Pinpoint the cell where the given text exists, returning its [x, y] midpoint coordinate. 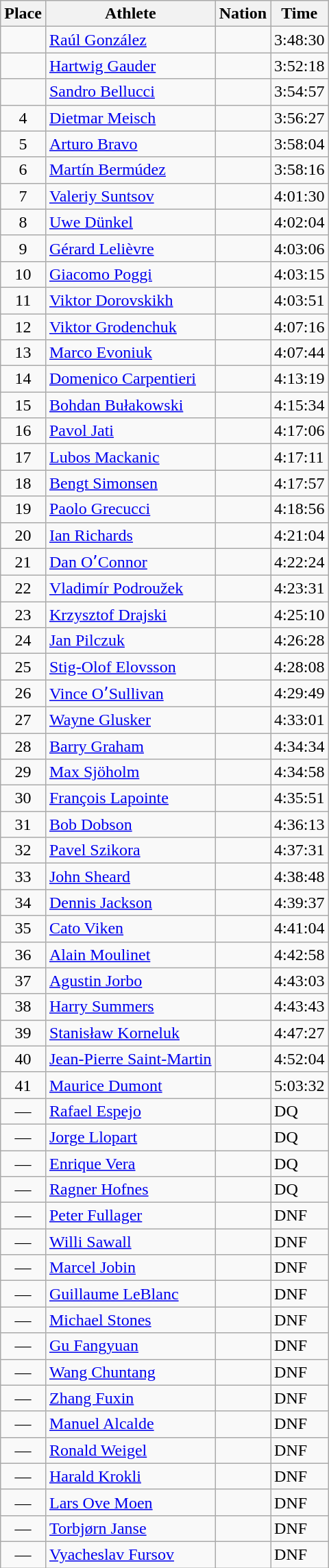
4:29:49 [300, 694]
28 [23, 746]
20 [23, 535]
Agustin Jorbo [130, 981]
37 [23, 981]
15 [23, 405]
Pavel Szikora [130, 850]
29 [23, 772]
Vyacheslav Fursov [130, 1554]
Giacomo Poggi [130, 274]
Viktor Dorovskikh [130, 300]
16 [23, 431]
4:34:58 [300, 772]
23 [23, 615]
27 [23, 720]
Lubos Mackanic [130, 457]
21 [23, 562]
Jorge Llopart [130, 1137]
6 [23, 170]
4:35:51 [300, 798]
Ronald Weigel [130, 1450]
25 [23, 667]
33 [23, 877]
5 [23, 144]
13 [23, 353]
3:58:16 [300, 170]
5:03:32 [300, 1085]
22 [23, 589]
Martín Bermúdez [130, 170]
Maurice Dumont [130, 1085]
7 [23, 196]
4:37:31 [300, 850]
Jean-Pierre Saint-Martin [130, 1059]
Peter Fullager [130, 1216]
4:47:27 [300, 1033]
39 [23, 1033]
Rafael Espejo [130, 1111]
Ragner Hofnes [130, 1190]
Raúl González [130, 40]
4:33:01 [300, 720]
26 [23, 694]
4:43:43 [300, 1007]
12 [23, 327]
Hartwig Gauder [130, 66]
John Sheard [130, 877]
Valeriy Suntsov [130, 196]
Jan Pilczuk [130, 641]
30 [23, 798]
3:58:04 [300, 144]
Stig-Olof Elovsson [130, 667]
Bohdan Bułakowski [130, 405]
4:03:06 [300, 248]
Zhang Fuxin [130, 1398]
Wayne Glusker [130, 720]
Sandro Bellucci [130, 92]
4:25:10 [300, 615]
Dan OʼConnor [130, 562]
Manuel Alcalde [130, 1424]
Arturo Bravo [130, 144]
4:03:15 [300, 274]
11 [23, 300]
4:07:44 [300, 353]
Vince OʼSullivan [130, 694]
Dietmar Meisch [130, 118]
Torbjørn Janse [130, 1528]
14 [23, 379]
36 [23, 955]
4:38:48 [300, 877]
Max Sjöholm [130, 772]
4:02:04 [300, 222]
4:21:04 [300, 535]
Harry Summers [130, 1007]
Gérard Lelièvre [130, 248]
Alain Moulinet [130, 955]
9 [23, 248]
Wang Chuntang [130, 1372]
Viktor Grodenchuk [130, 327]
34 [23, 903]
18 [23, 483]
4:07:16 [300, 327]
41 [23, 1085]
4:18:56 [300, 509]
4:43:03 [300, 981]
Cato Viken [130, 929]
3:48:30 [300, 40]
Harald Krokli [130, 1476]
François Lapointe [130, 798]
4:42:58 [300, 955]
8 [23, 222]
Guillaume LeBlanc [130, 1294]
4:15:34 [300, 405]
10 [23, 274]
4:03:51 [300, 300]
4:22:24 [300, 562]
17 [23, 457]
4 [23, 118]
Paolo Grecucci [130, 509]
3:54:57 [300, 92]
Stanisław Korneluk [130, 1033]
4:13:19 [300, 379]
Dennis Jackson [130, 903]
4:23:31 [300, 589]
3:52:18 [300, 66]
38 [23, 1007]
31 [23, 824]
35 [23, 929]
4:52:04 [300, 1059]
Willi Sawall [130, 1242]
Lars Ove Moen [130, 1502]
Pavol Jati [130, 431]
Nation [243, 14]
Uwe Dünkel [130, 222]
Michael Stones [130, 1320]
Bengt Simonsen [130, 483]
4:41:04 [300, 929]
Athlete [130, 14]
4:17:06 [300, 431]
Bob Dobson [130, 824]
4:17:57 [300, 483]
4:36:13 [300, 824]
Vladimír Podroužek [130, 589]
Time [300, 14]
Marco Evoniuk [130, 353]
Krzysztof Drajski [130, 615]
40 [23, 1059]
Marcel Jobin [130, 1268]
32 [23, 850]
4:01:30 [300, 196]
4:17:11 [300, 457]
Place [23, 14]
24 [23, 641]
3:56:27 [300, 118]
Ian Richards [130, 535]
4:26:28 [300, 641]
4:28:08 [300, 667]
19 [23, 509]
Domenico Carpentieri [130, 379]
Barry Graham [130, 746]
4:34:34 [300, 746]
Enrique Vera [130, 1163]
4:39:37 [300, 903]
Gu Fangyuan [130, 1346]
